Pinpoint the cell where the given text exists, returning its (X, Y) midpoint coordinate. 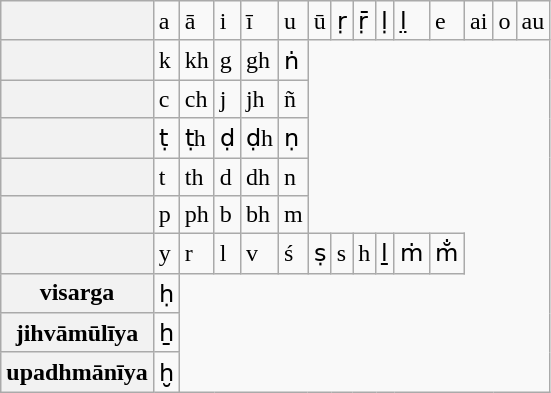
jihvāmūlīya (77, 333)
visarga (77, 293)
e (448, 21)
ḻ (386, 254)
g (227, 60)
y (166, 254)
i (227, 21)
ś (293, 254)
ph (196, 215)
kh (196, 60)
a (166, 21)
o (504, 21)
s (342, 254)
h (364, 254)
v (259, 254)
upadhmānīya (77, 372)
au (533, 21)
ẖ (166, 333)
t (166, 177)
m̐ (448, 254)
ḍh (259, 138)
l̤ (412, 21)
n (293, 177)
b (227, 215)
m (293, 215)
c (166, 99)
gh (259, 60)
ṭh (196, 138)
th (196, 177)
ṝ (364, 21)
u (293, 21)
dh (259, 177)
ḫ (166, 372)
p (166, 215)
d (227, 177)
ṇ (293, 138)
k (166, 60)
ṣ (320, 254)
ḷ (386, 21)
ṅ (293, 60)
ñ (293, 99)
j (227, 99)
ū (320, 21)
ch (196, 99)
l (227, 254)
ai (479, 21)
ṁ (412, 254)
bh (259, 215)
ī (259, 21)
ḥ (166, 293)
jh (259, 99)
ṛ (342, 21)
ā (196, 21)
ḍ (227, 138)
ṭ (166, 138)
r (196, 254)
